Scan for the cell matching the given text and deliver its [X, Y] coordinate at center. 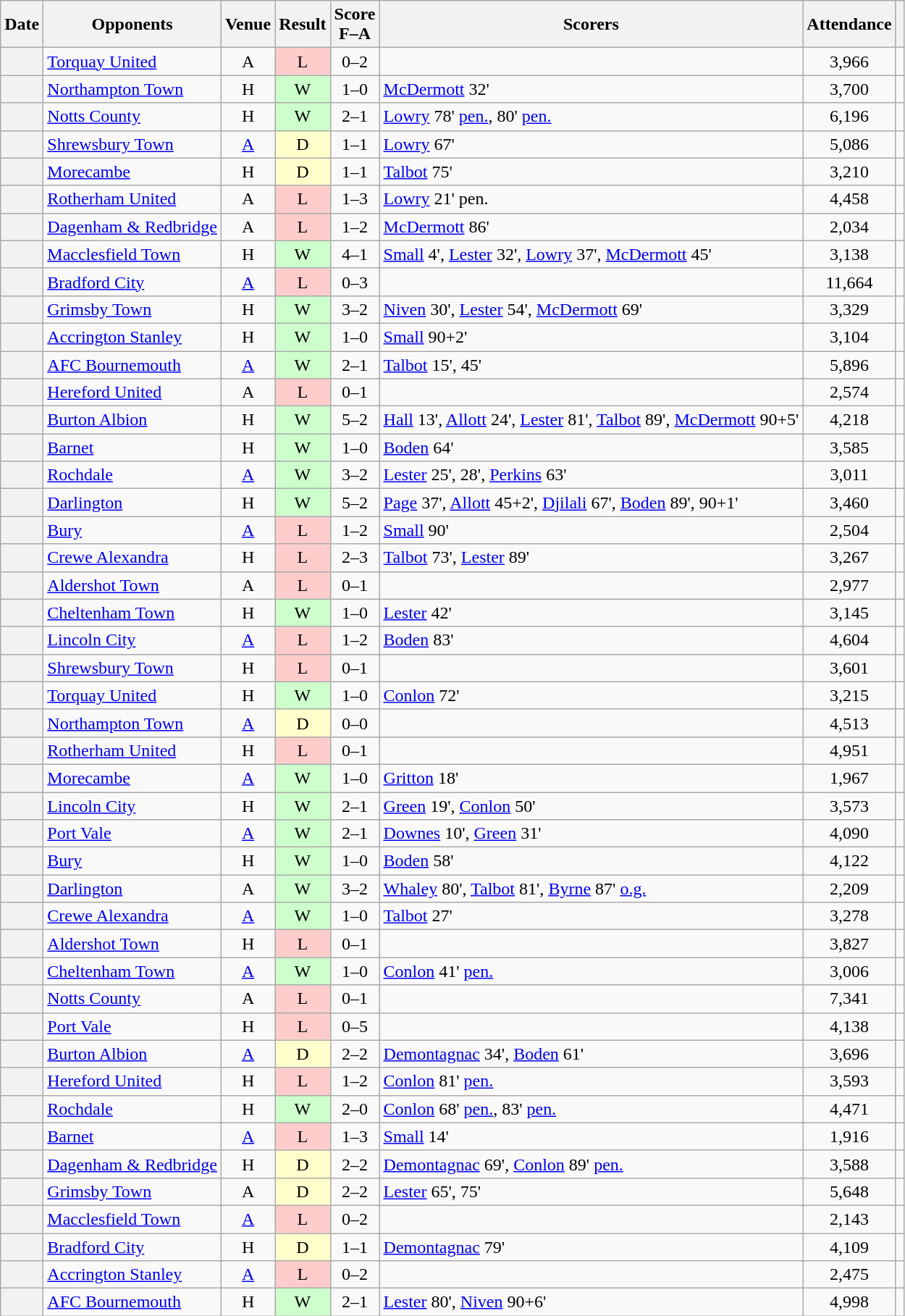
2,574 [849, 393]
4,998 [849, 1302]
4,218 [849, 420]
3,011 [849, 475]
4–1 [355, 254]
4,604 [849, 640]
Small 90' [591, 530]
Attendance [849, 25]
4,090 [849, 834]
Small 90+2' [591, 337]
Boden 83' [591, 640]
Lowry 21' pen. [591, 199]
Lester 25', 28', Perkins 63' [591, 475]
3,593 [849, 1081]
2,034 [849, 227]
3,138 [849, 254]
2,977 [849, 585]
3,210 [849, 172]
5,648 [849, 1191]
2,475 [849, 1275]
Lowry 78' pen., 80' pen. [591, 117]
Boden 64' [591, 448]
McDermott 32' [591, 89]
Result [303, 25]
6,196 [849, 117]
Green 19', Conlon 50' [591, 806]
4,138 [849, 1026]
McDermott 86' [591, 227]
5,086 [849, 144]
Hall 13', Allott 24', Lester 81', Talbot 89', McDermott 90+5' [591, 420]
Date [22, 25]
0–3 [355, 282]
Demontagnac 34', Boden 61' [591, 1054]
3,588 [849, 1164]
1,967 [849, 778]
Demontagnac 79' [591, 1246]
Conlon 41' pen. [591, 971]
Talbot 15', 45' [591, 364]
Talbot 27' [591, 916]
3,104 [849, 337]
Niven 30', Lester 54', McDermott 69' [591, 309]
2,143 [849, 1219]
4,458 [849, 199]
3,696 [849, 1054]
4,513 [849, 723]
Downes 10', Green 31' [591, 834]
3,573 [849, 806]
4,109 [849, 1246]
3,966 [849, 62]
3,006 [849, 971]
0–0 [355, 723]
Opponents [132, 25]
Talbot 75' [591, 172]
4,122 [849, 861]
Page 37', Allott 45+2', Djilali 67', Boden 89', 90+1' [591, 503]
Conlon 72' [591, 695]
Small 14' [591, 1136]
1,916 [849, 1136]
2,209 [849, 889]
3,145 [849, 613]
3,460 [849, 503]
Venue [248, 25]
3,827 [849, 944]
3,267 [849, 558]
Whaley 80', Talbot 81', Byrne 87' o.g. [591, 889]
2,504 [849, 530]
Gritton 18' [591, 778]
Lester 80', Niven 90+6' [591, 1302]
Demontagnac 69', Conlon 89' pen. [591, 1164]
Small 4', Lester 32', Lowry 37', McDermott 45' [591, 254]
4,951 [849, 750]
7,341 [849, 999]
5,896 [849, 364]
0–5 [355, 1026]
3,278 [849, 916]
2–0 [355, 1109]
3,700 [849, 89]
Talbot 73', Lester 89' [591, 558]
Lester 42' [591, 613]
Lowry 67' [591, 144]
2–3 [355, 558]
Boden 58' [591, 861]
4,471 [849, 1109]
3,585 [849, 448]
Conlon 81' pen. [591, 1081]
Conlon 68' pen., 83' pen. [591, 1109]
Lester 65', 75' [591, 1191]
ScoreF–A [355, 25]
3,329 [849, 309]
3,601 [849, 668]
3,215 [849, 695]
Scorers [591, 25]
11,664 [849, 282]
